Extract the (x, y) coordinate from the center of the cell holding the provided text.  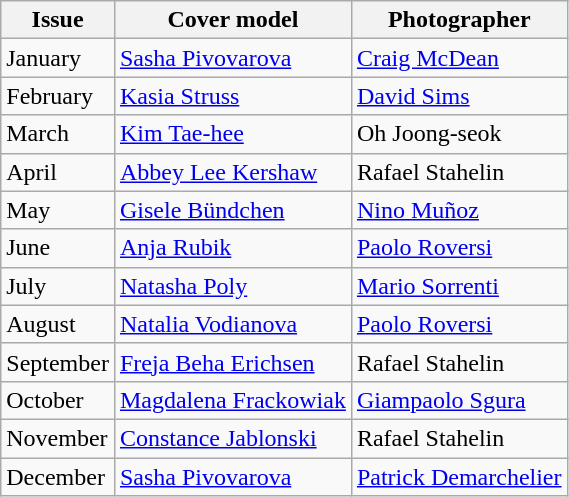
David Sims (459, 96)
Constance Jablonski (232, 438)
January (58, 58)
December (58, 477)
March (58, 134)
Kasia Struss (232, 96)
October (58, 400)
Patrick Demarchelier (459, 477)
Gisele Bündchen (232, 210)
April (58, 172)
February (58, 96)
Kim Tae-hee (232, 134)
Oh Joong-seok (459, 134)
Mario Sorrenti (459, 286)
Photographer (459, 20)
Giampaolo Sgura (459, 400)
Natasha Poly (232, 286)
May (58, 210)
August (58, 324)
Nino Muñoz (459, 210)
Abbey Lee Kershaw (232, 172)
Anja Rubik (232, 248)
Natalia Vodianova (232, 324)
July (58, 286)
Magdalena Frackowiak (232, 400)
November (58, 438)
June (58, 248)
Issue (58, 20)
Freja Beha Erichsen (232, 362)
September (58, 362)
Craig McDean (459, 58)
Cover model (232, 20)
